For the text-containing cell, return its midpoint in (x, y) coordinate format. 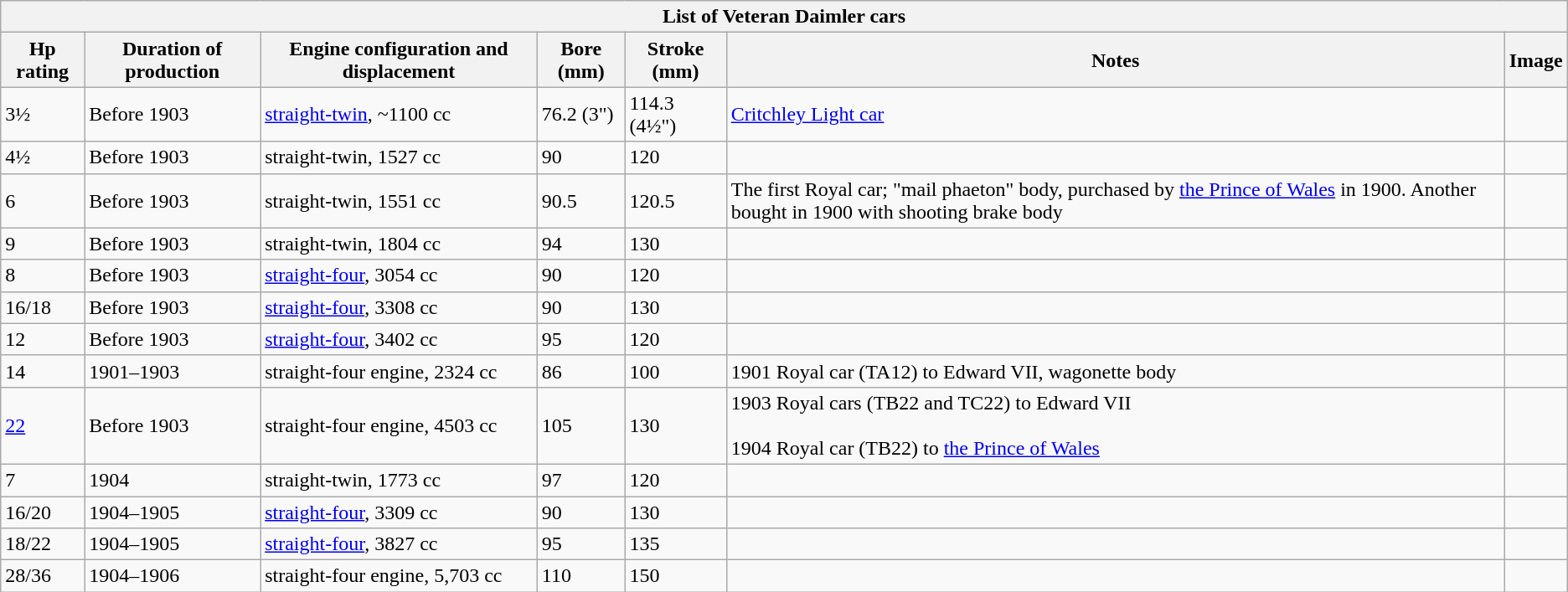
90.5 (581, 201)
1901–1903 (173, 371)
114.3 (4½") (675, 114)
1901 Royal car (TA12) to Edward VII, wagonette body (1116, 371)
straight-four, 3054 cc (399, 275)
1904–1906 (173, 576)
8 (43, 275)
150 (675, 576)
16/18 (43, 307)
straight-four engine, 4503 cc (399, 425)
Image (1536, 60)
Critchley Light car (1116, 114)
straight-twin, 1773 cc (399, 480)
straight-twin, 1804 cc (399, 244)
4½ (43, 157)
3½ (43, 114)
94 (581, 244)
7 (43, 480)
Bore (mm) (581, 60)
Duration of production (173, 60)
Hp rating (43, 60)
straight-twin, ~1100 cc (399, 114)
straight-twin, 1527 cc (399, 157)
Notes (1116, 60)
straight-four, 3827 cc (399, 544)
28/36 (43, 576)
Stroke (mm) (675, 60)
The first Royal car; "mail phaeton" body, purchased by the Prince of Wales in 1900. Another bought in 1900 with shooting brake body (1116, 201)
100 (675, 371)
120.5 (675, 201)
105 (581, 425)
straight-four, 3308 cc (399, 307)
86 (581, 371)
22 (43, 425)
12 (43, 339)
97 (581, 480)
14 (43, 371)
straight-twin, 1551 cc (399, 201)
135 (675, 544)
straight-four, 3402 cc (399, 339)
List of Veteran Daimler cars (784, 17)
straight-four engine, 5,703 cc (399, 576)
6 (43, 201)
110 (581, 576)
Engine configuration and displacement (399, 60)
9 (43, 244)
1903 Royal cars (TB22 and TC22) to Edward VII1904 Royal car (TB22) to the Prince of Wales (1116, 425)
1904 (173, 480)
18/22 (43, 544)
76.2 (3") (581, 114)
16/20 (43, 512)
straight-four, 3309 cc (399, 512)
straight-four engine, 2324 cc (399, 371)
